Locate the cell with the specified text and output its [x, y] center coordinate. 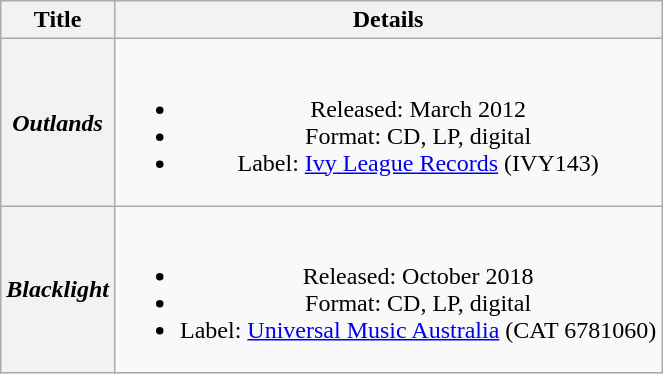
Details [388, 20]
Released: October 2018Format: CD, LP, digitalLabel: Universal Music Australia (CAT 6781060) [388, 290]
Outlands [58, 122]
Released: March 2012Format: CD, LP, digitalLabel: Ivy League Records (IVY143) [388, 122]
Title [58, 20]
Blacklight [58, 290]
